Return (x, y) of the center of cell containing provided text 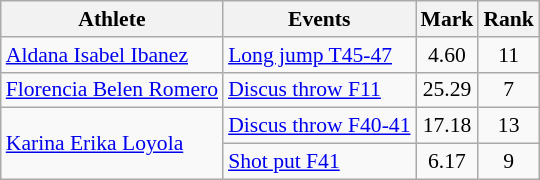
Discus throw F11 (319, 90)
Shot put F41 (319, 162)
Rank (508, 19)
4.60 (448, 55)
6.17 (448, 162)
Long jump T45-47 (319, 55)
Athlete (112, 19)
Discus throw F40-41 (319, 126)
7 (508, 90)
13 (508, 126)
9 (508, 162)
Events (319, 19)
Florencia Belen Romero (112, 90)
17.18 (448, 126)
25.29 (448, 90)
Mark (448, 19)
Aldana Isabel Ibanez (112, 55)
11 (508, 55)
Karina Erika Loyola (112, 144)
